Search for the cell housing the specified text and yield its (X, Y) center coordinate. 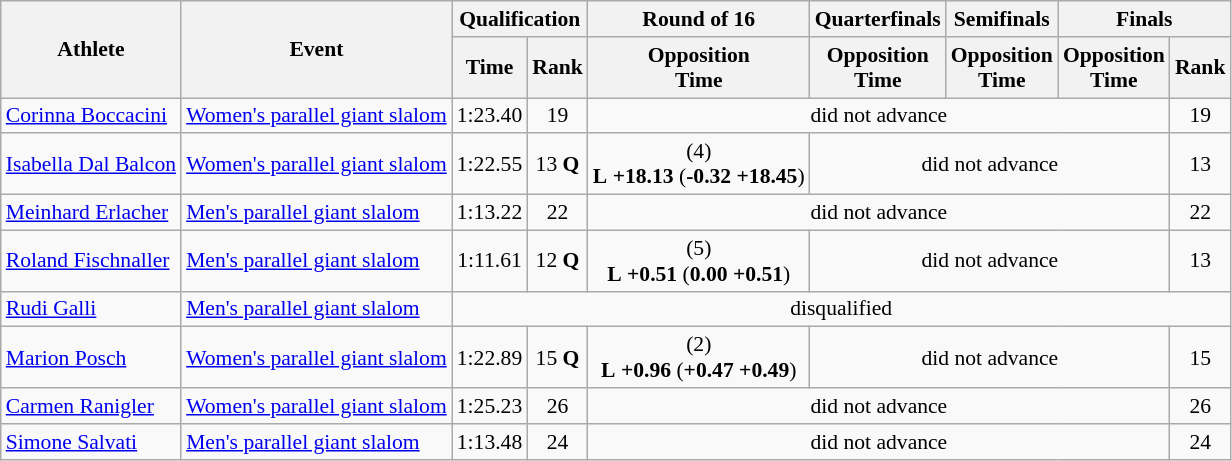
15 (1200, 358)
Round of 16 (699, 19)
Event (316, 50)
Qualification (520, 19)
Roland Fischnaller (91, 260)
1:13.22 (490, 213)
Athlete (91, 50)
Carmen Ranigler (91, 406)
1:11.61 (490, 260)
(2)L +0.96 (+0.47 +0.49) (699, 358)
Isabella Dal Balcon (91, 164)
Rudi Galli (91, 309)
Quarterfinals (878, 19)
1:22.89 (490, 358)
1:23.40 (490, 116)
12 Q (558, 260)
Corinna Boccacini (91, 116)
disqualified (842, 309)
1:22.55 (490, 164)
Marion Posch (91, 358)
15 Q (558, 358)
Time (490, 68)
Meinhard Erlacher (91, 213)
Simone Salvati (91, 442)
Semifinals (1002, 19)
1:13.48 (490, 442)
(5)L +0.51 (0.00 +0.51) (699, 260)
(4)L +18.13 (-0.32 +18.45) (699, 164)
13 Q (558, 164)
1:25.23 (490, 406)
Finals (1144, 19)
